From the cell containing the given text, extract its center point as [X, Y] coordinate. 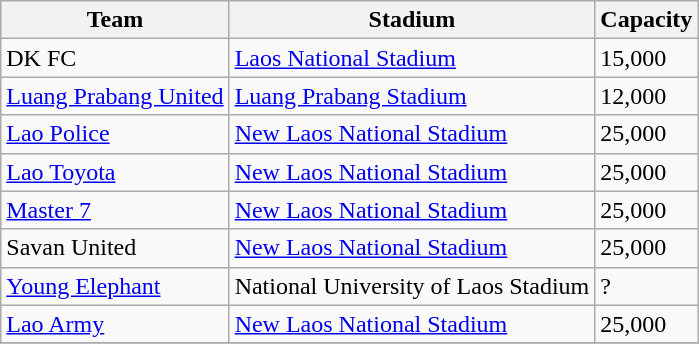
? [646, 286]
Savan United [115, 248]
Lao Toyota [115, 172]
Luang Prabang United [115, 96]
15,000 [646, 58]
12,000 [646, 96]
Laos National Stadium [412, 58]
Lao Police [115, 134]
Luang Prabang Stadium [412, 96]
Team [115, 20]
Master 7 [115, 210]
National University of Laos Stadium [412, 286]
Young Elephant [115, 286]
Capacity [646, 20]
DK FC [115, 58]
Lao Army [115, 324]
Stadium [412, 20]
